From the cell containing the given text, extract its center point as [X, Y] coordinate. 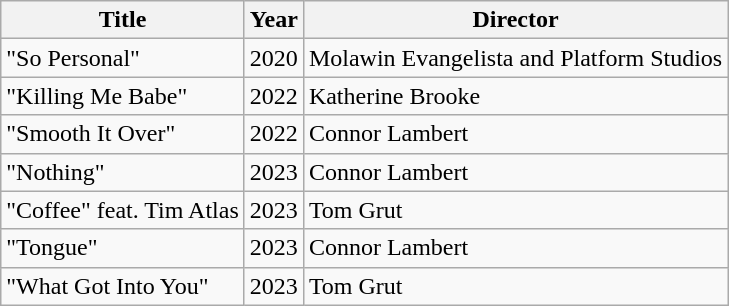
"Smooth It Over" [123, 134]
"Tongue" [123, 248]
Katherine Brooke [515, 96]
"So Personal" [123, 58]
"Killing Me Babe" [123, 96]
Molawin Evangelista and Platform Studios [515, 58]
"Coffee" feat. Tim Atlas [123, 210]
2020 [274, 58]
Year [274, 20]
"Nothing" [123, 172]
Director [515, 20]
Title [123, 20]
"What Got Into You" [123, 286]
